Provide the (x, y) coordinate of the cell's center where the given text is located.  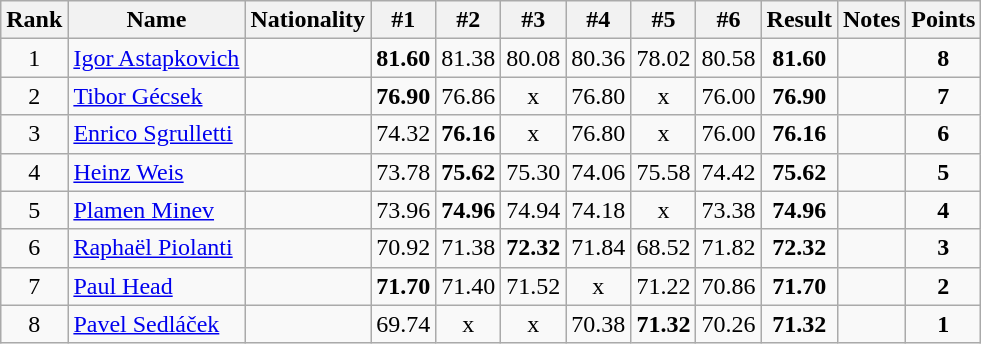
Plamen Minev (156, 210)
Points (944, 20)
71.38 (468, 248)
73.78 (404, 172)
78.02 (664, 58)
#6 (728, 20)
75.58 (664, 172)
74.06 (598, 172)
Rank (34, 20)
Heinz Weis (156, 172)
74.18 (598, 210)
Paul Head (156, 286)
68.52 (664, 248)
71.22 (664, 286)
#2 (468, 20)
71.40 (468, 286)
#3 (534, 20)
71.52 (534, 286)
70.26 (728, 324)
80.36 (598, 58)
Notes (871, 20)
74.42 (728, 172)
#1 (404, 20)
Raphaël Piolanti (156, 248)
Result (799, 20)
71.82 (728, 248)
Igor Astapkovich (156, 58)
Nationality (308, 20)
71.84 (598, 248)
Pavel Sedláček (156, 324)
69.74 (404, 324)
80.58 (728, 58)
75.30 (534, 172)
70.92 (404, 248)
74.32 (404, 134)
73.96 (404, 210)
80.08 (534, 58)
#5 (664, 20)
#4 (598, 20)
73.38 (728, 210)
70.38 (598, 324)
Name (156, 20)
74.94 (534, 210)
Enrico Sgrulletti (156, 134)
81.38 (468, 58)
Tibor Gécsek (156, 96)
70.86 (728, 286)
76.86 (468, 96)
